Search for the cell housing the specified text and yield its [x, y] center coordinate. 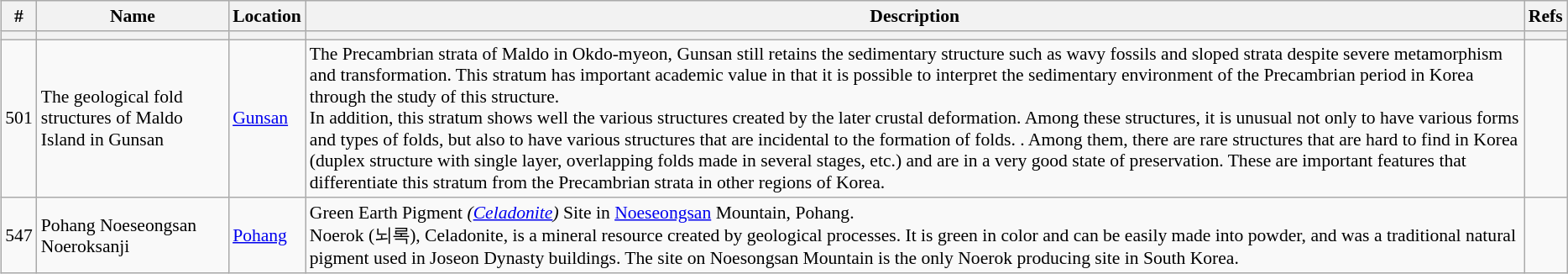
Location [267, 16]
# [18, 16]
The geological fold structures of Maldo Island in Gunsan [133, 119]
Name [133, 16]
Refs [1546, 16]
Gunsan [267, 119]
501 [18, 119]
Pohang [267, 236]
547 [18, 236]
Pohang Noeseongsan Noeroksanji [133, 236]
Description [915, 16]
